Detect which cell encompasses the target text, then output its [x, y] center coordinate. 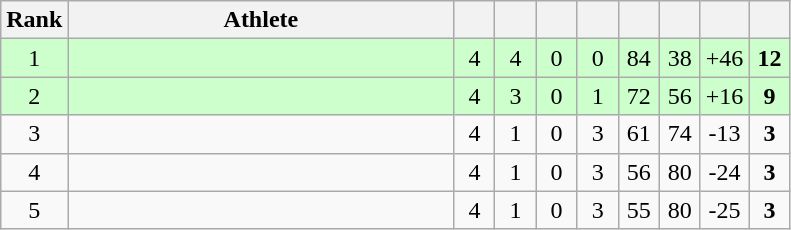
-13 [724, 134]
-25 [724, 210]
2 [34, 96]
5 [34, 210]
72 [638, 96]
38 [680, 58]
9 [770, 96]
74 [680, 134]
-24 [724, 172]
Rank [34, 20]
Athlete [261, 20]
55 [638, 210]
+16 [724, 96]
61 [638, 134]
84 [638, 58]
12 [770, 58]
+46 [724, 58]
